Capture the cell that displays the provided text and extract its (x, y) central coordinate. 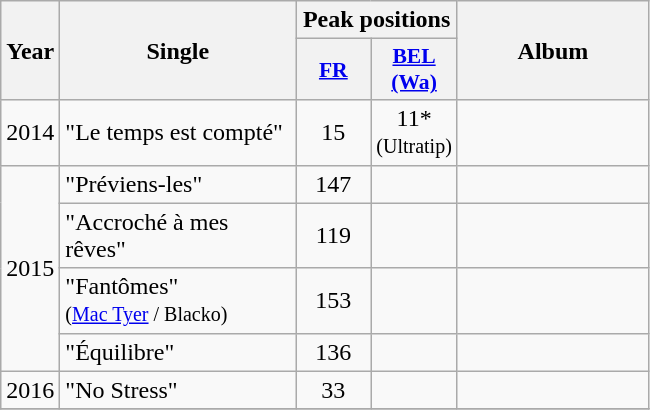
"No Stress" (178, 390)
"Équilibre" (178, 352)
119 (334, 236)
"Fantômes" (Mac Tyer / Blacko) (178, 300)
15 (334, 132)
147 (334, 184)
2015 (30, 268)
Year (30, 50)
BEL (Wa) (414, 70)
Single (178, 50)
153 (334, 300)
Peak positions (376, 20)
"Accroché à mes rêves" (178, 236)
"Préviens-les" (178, 184)
FR (334, 70)
11*(Ultratip) (414, 132)
Album (552, 50)
2016 (30, 390)
2014 (30, 132)
136 (334, 352)
33 (334, 390)
"Le temps est compté" (178, 132)
